Extract the [X, Y] coordinate from the center of the cell holding the provided text.  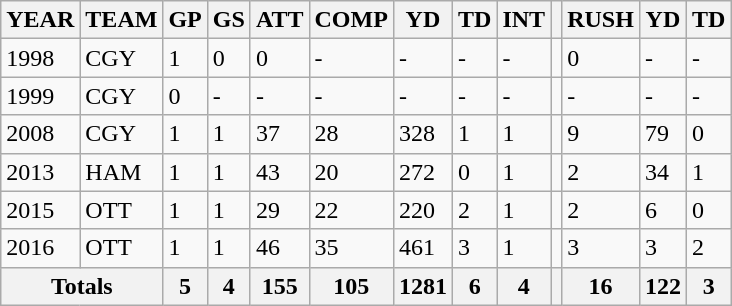
37 [280, 134]
122 [662, 286]
TEAM [122, 20]
1998 [40, 58]
105 [351, 286]
YEAR [40, 20]
5 [185, 286]
220 [422, 210]
2015 [40, 210]
328 [422, 134]
COMP [351, 20]
HAM [122, 172]
16 [601, 286]
INT [524, 20]
2013 [40, 172]
34 [662, 172]
1281 [422, 286]
20 [351, 172]
461 [422, 248]
GS [228, 20]
RUSH [601, 20]
79 [662, 134]
1999 [40, 96]
272 [422, 172]
29 [280, 210]
46 [280, 248]
2016 [40, 248]
43 [280, 172]
GP [185, 20]
ATT [280, 20]
9 [601, 134]
Totals [82, 286]
28 [351, 134]
2008 [40, 134]
155 [280, 286]
22 [351, 210]
35 [351, 248]
